Provide the [X, Y] coordinate of the cell's center where the given text is located.  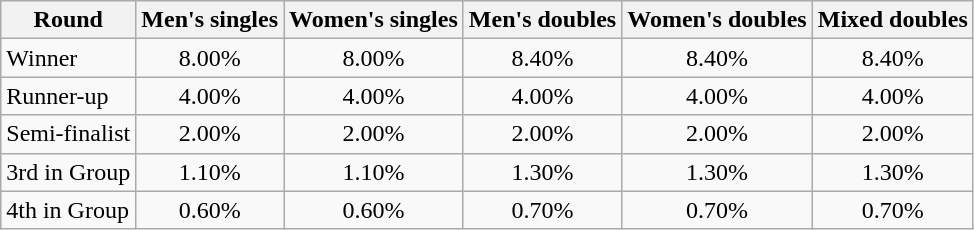
Women's doubles [717, 20]
Winner [68, 58]
4th in Group [68, 210]
Men's doubles [542, 20]
Runner-up [68, 96]
3rd in Group [68, 172]
Mixed doubles [892, 20]
Semi-finalist [68, 134]
Women's singles [374, 20]
Round [68, 20]
Men's singles [210, 20]
